Pinpoint the cell where the given text exists, returning its [X, Y] midpoint coordinate. 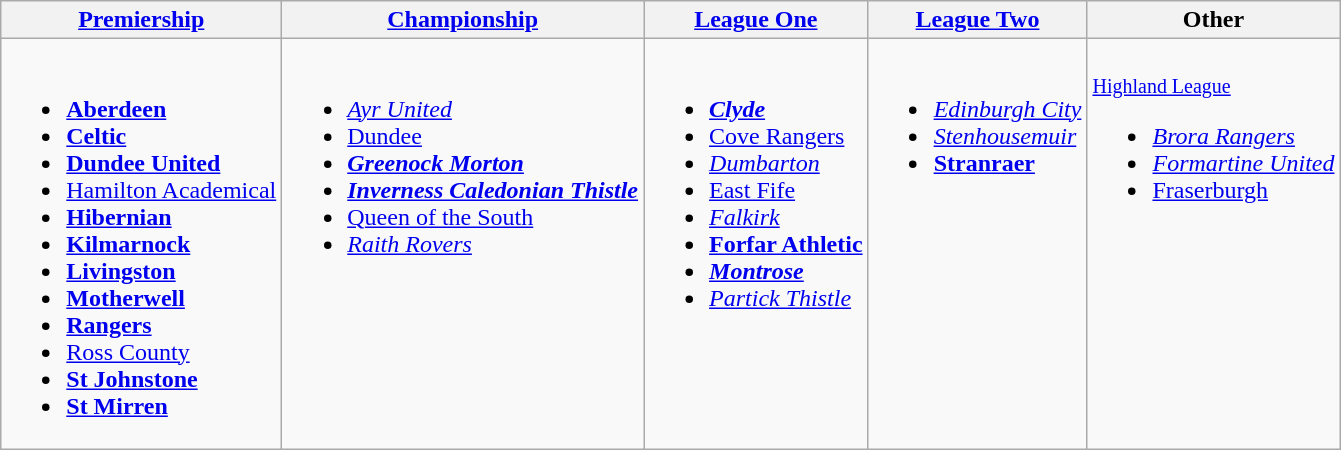
Other [1214, 20]
Highland LeagueBrora RangersFormartine UnitedFraserburgh [1214, 244]
Edinburgh CityStenhousemuirStranraer [978, 244]
AberdeenCelticDundee UnitedHamilton AcademicalHibernianKilmarnockLivingstonMotherwellRangersRoss CountySt JohnstoneSt Mirren [142, 244]
League Two [978, 20]
League One [756, 20]
ClydeCove RangersDumbartonEast FifeFalkirkForfar AthleticMontrosePartick Thistle [756, 244]
Championship [463, 20]
Ayr UnitedDundeeGreenock MortonInverness Caledonian ThistleQueen of the SouthRaith Rovers [463, 244]
Premiership [142, 20]
